Return the (x, y) coordinate for the center point of the cell that contains the specified text.  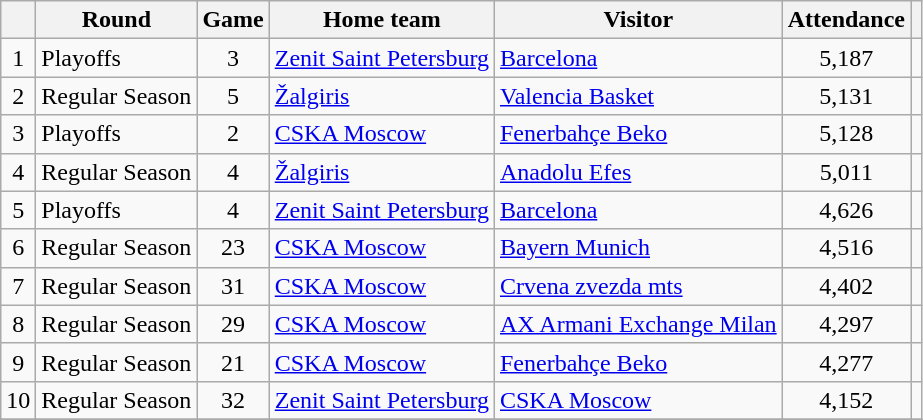
Home team (382, 20)
Attendance (846, 20)
5,131 (846, 96)
10 (18, 400)
23 (233, 248)
21 (233, 362)
Round (116, 20)
6 (18, 248)
5,011 (846, 172)
9 (18, 362)
4,277 (846, 362)
4,516 (846, 248)
5,187 (846, 58)
AX Armani Exchange Milan (638, 324)
7 (18, 286)
1 (18, 58)
Crvena zvezda mts (638, 286)
5,128 (846, 134)
4,626 (846, 210)
29 (233, 324)
4,297 (846, 324)
Valencia Basket (638, 96)
4,402 (846, 286)
Visitor (638, 20)
32 (233, 400)
8 (18, 324)
4,152 (846, 400)
Anadolu Efes (638, 172)
Game (233, 20)
31 (233, 286)
Bayern Munich (638, 248)
